Pinpoint the cell where the given text exists, returning its (x, y) midpoint coordinate. 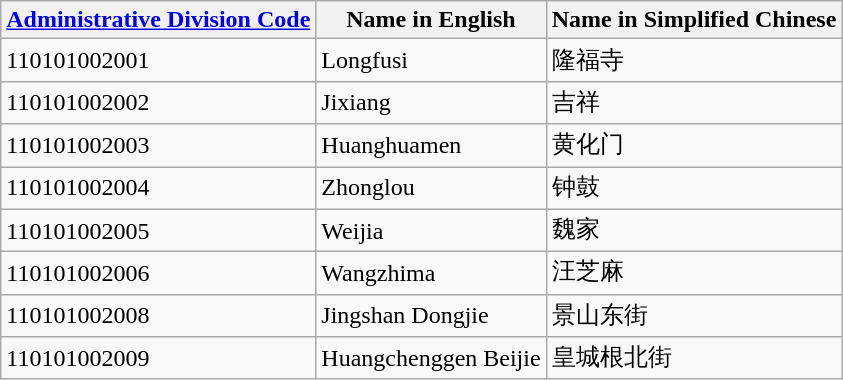
隆福寺 (694, 60)
Weijia (431, 230)
Longfusi (431, 60)
110101002008 (158, 316)
黄化门 (694, 146)
110101002009 (158, 358)
110101002006 (158, 274)
110101002005 (158, 230)
Wangzhima (431, 274)
Huanghuamen (431, 146)
Name in Simplified Chinese (694, 20)
Administrative Division Code (158, 20)
Jingshan Dongjie (431, 316)
Name in English (431, 20)
110101002004 (158, 188)
110101002003 (158, 146)
景山东街 (694, 316)
110101002001 (158, 60)
Zhonglou (431, 188)
吉祥 (694, 102)
魏家 (694, 230)
钟鼓 (694, 188)
Jixiang (431, 102)
皇城根北街 (694, 358)
Huangchenggen Beijie (431, 358)
汪芝麻 (694, 274)
110101002002 (158, 102)
